From the cell containing the given text, extract its center point as (X, Y) coordinate. 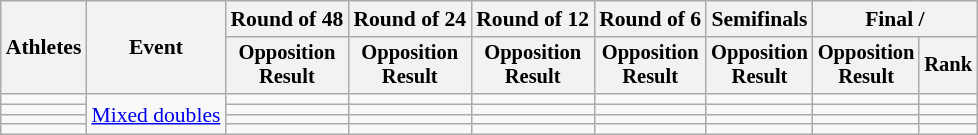
Round of 48 (286, 19)
Mixed doubles (156, 114)
Semifinals (760, 19)
Athletes (44, 48)
Final / (895, 19)
Event (156, 48)
Round of 6 (650, 19)
Round of 24 (410, 19)
Rank (948, 66)
Round of 12 (532, 19)
